From the cell containing the given text, extract its center point as [X, Y] coordinate. 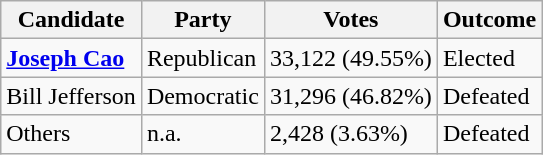
31,296 (46.82%) [350, 96]
Candidate [72, 20]
n.a. [202, 134]
Elected [489, 58]
Republican [202, 58]
Votes [350, 20]
Others [72, 134]
Party [202, 20]
Outcome [489, 20]
33,122 (49.55%) [350, 58]
Bill Jefferson [72, 96]
Democratic [202, 96]
2,428 (3.63%) [350, 134]
Joseph Cao [72, 58]
